Return the (X, Y) coordinate for the center point of the cell that contains the specified text.  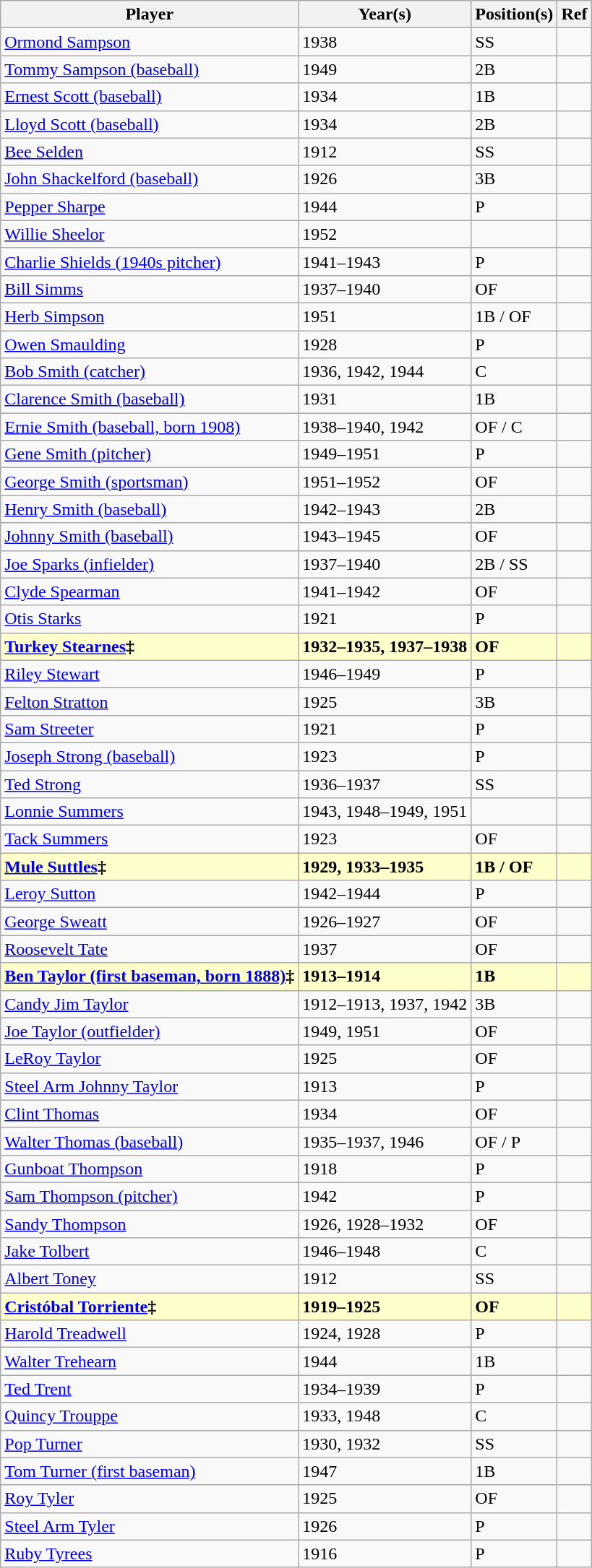
Walter Thomas (baseball) (150, 1141)
John Shackelford (baseball) (150, 179)
Gunboat Thompson (150, 1169)
1942 (385, 1196)
Albert Toney (150, 1279)
Pop Turner (150, 1444)
1924, 1928 (385, 1334)
1929, 1933–1935 (385, 867)
Walter Trehearn (150, 1361)
Ruby Tyrees (150, 1554)
Candy Jim Taylor (150, 1004)
Ormond Sampson (150, 42)
Owen Smaulding (150, 345)
Joe Sparks (infielder) (150, 564)
Henry Smith (baseball) (150, 509)
Joe Taylor (outfielder) (150, 1031)
Bee Selden (150, 152)
1943–1945 (385, 537)
Joseph Strong (baseball) (150, 756)
1919–1925 (385, 1307)
OF / P (515, 1141)
1932–1935, 1937–1938 (385, 646)
LeRoy Taylor (150, 1059)
1947 (385, 1471)
Felton Stratton (150, 701)
Harold Treadwell (150, 1334)
Leroy Sutton (150, 894)
1949–1951 (385, 454)
Tom Turner (first baseman) (150, 1471)
1933, 1948 (385, 1416)
1938 (385, 42)
Bob Smith (catcher) (150, 372)
1926–1927 (385, 922)
1951 (385, 316)
Johnny Smith (baseball) (150, 537)
Clarence Smith (baseball) (150, 399)
Otis Starks (150, 619)
Charlie Shields (1940s pitcher) (150, 261)
Tommy Sampson (baseball) (150, 69)
George Smith (sportsman) (150, 482)
1946–1949 (385, 674)
1936, 1942, 1944 (385, 372)
1937 (385, 949)
1913 (385, 1086)
1941–1943 (385, 261)
Gene Smith (pitcher) (150, 454)
Lonnie Summers (150, 812)
1942–1943 (385, 509)
1949 (385, 69)
Pepper Sharpe (150, 207)
Sam Streeter (150, 729)
1941–1942 (385, 592)
Turkey Stearnes‡ (150, 646)
Player (150, 14)
Year(s) (385, 14)
Ref (574, 14)
1913–1914 (385, 976)
Ted Trent (150, 1389)
Clint Thomas (150, 1114)
Sandy Thompson (150, 1224)
1942–1944 (385, 894)
1912–1913, 1937, 1942 (385, 1004)
1926, 1928–1932 (385, 1224)
Steel Arm Tyler (150, 1526)
Ted Strong (150, 784)
Position(s) (515, 14)
1946–1948 (385, 1252)
Bill Simms (150, 289)
Quincy Trouppe (150, 1416)
Riley Stewart (150, 674)
1918 (385, 1169)
Roy Tyler (150, 1499)
1949, 1951 (385, 1031)
1938–1940, 1942 (385, 427)
1934–1939 (385, 1389)
Cristóbal Torriente‡ (150, 1307)
OF / C (515, 427)
Lloyd Scott (baseball) (150, 124)
Ernest Scott (baseball) (150, 97)
Herb Simpson (150, 316)
Sam Thompson (pitcher) (150, 1196)
1935–1937, 1946 (385, 1141)
1928 (385, 345)
George Sweatt (150, 922)
1936–1937 (385, 784)
Ben Taylor (first baseman, born 1888)‡ (150, 976)
1916 (385, 1554)
Tack Summers (150, 839)
2B / SS (515, 564)
Willie Sheelor (150, 234)
1930, 1932 (385, 1444)
1952 (385, 234)
Mule Suttles‡ (150, 867)
Roosevelt Tate (150, 949)
1951–1952 (385, 482)
Jake Tolbert (150, 1252)
1943, 1948–1949, 1951 (385, 812)
Clyde Spearman (150, 592)
Ernie Smith (baseball, born 1908) (150, 427)
1931 (385, 399)
Steel Arm Johnny Taylor (150, 1086)
